From the cell containing the given text, extract its center point as [x, y] coordinate. 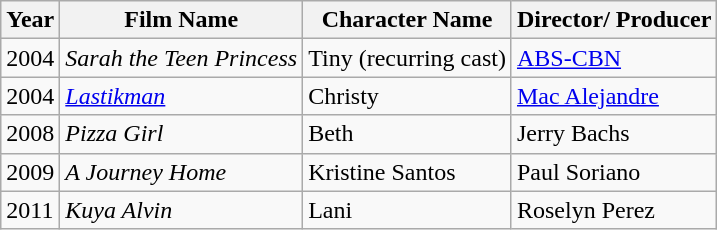
2011 [30, 210]
Kuya Alvin [182, 210]
Mac Alejandre [614, 96]
Year [30, 20]
Lastikman [182, 96]
Sarah the Teen Princess [182, 58]
A Journey Home [182, 172]
Roselyn Perez [614, 210]
Director/ Producer [614, 20]
Film Name [182, 20]
Tiny (recurring cast) [408, 58]
Christy [408, 96]
ABS-CBN [614, 58]
Pizza Girl [182, 134]
Kristine Santos [408, 172]
2009 [30, 172]
Paul Soriano [614, 172]
Lani [408, 210]
Character Name [408, 20]
Beth [408, 134]
2008 [30, 134]
Jerry Bachs [614, 134]
